Capture the cell that displays the provided text and extract its [x, y] central coordinate. 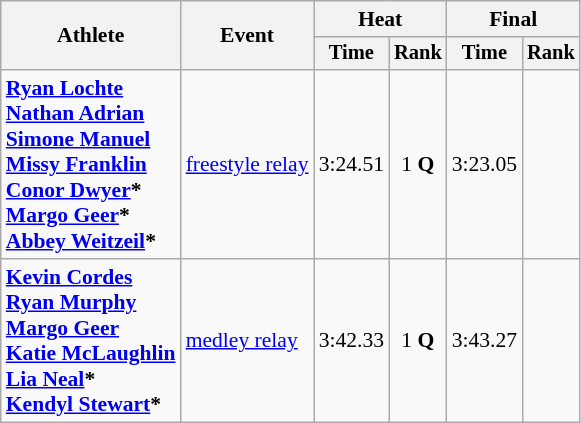
3:42.33 [352, 340]
Athlete [91, 36]
Heat [380, 19]
3:23.05 [484, 164]
Kevin CordesRyan MurphyMargo GeerKatie McLaughlinLia Neal*Kendyl Stewart* [91, 340]
freestyle relay [248, 164]
Event [248, 36]
medley relay [248, 340]
3:43.27 [484, 340]
Final [514, 19]
Ryan LochteNathan AdrianSimone ManuelMissy FranklinConor Dwyer*Margo Geer*Abbey Weitzeil* [91, 164]
3:24.51 [352, 164]
